Pinpoint the cell where the given text exists, returning its (X, Y) midpoint coordinate. 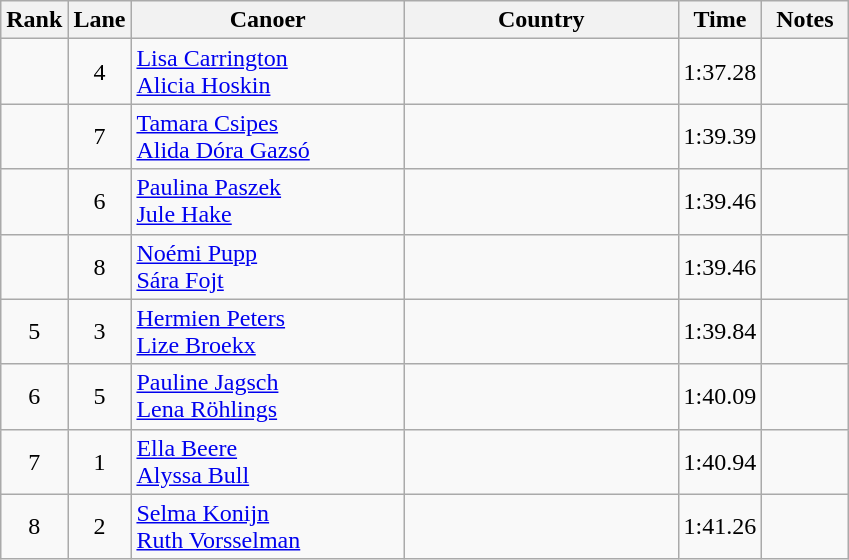
Notes (805, 20)
4 (100, 72)
Lane (100, 20)
Hermien PetersLize Broekx (268, 332)
Country (541, 20)
3 (100, 332)
Tamara CsipesAlida Dóra Gazsó (268, 136)
1:40.94 (720, 462)
2 (100, 526)
1:40.09 (720, 396)
Pauline JagschLena Röhlings (268, 396)
1 (100, 462)
Lisa CarringtonAlicia Hoskin (268, 72)
Rank (34, 20)
Noémi PuppSára Fojt (268, 266)
Paulina PaszekJule Hake (268, 202)
Time (720, 20)
1:39.84 (720, 332)
Ella BeereAlyssa Bull (268, 462)
1:41.26 (720, 526)
Selma KonijnRuth Vorsselman (268, 526)
1:39.39 (720, 136)
1:37.28 (720, 72)
Canoer (268, 20)
